Determine the [X, Y] coordinate at the center of the cell enclosing the given text.  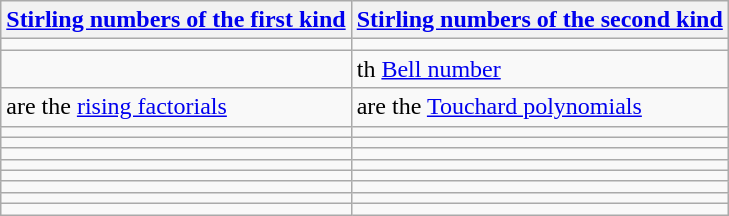
Stirling numbers of the first kind [176, 20]
Stirling numbers of the second kind [540, 20]
are the rising factorials [176, 107]
th Bell number [540, 69]
are the Touchard polynomials [540, 107]
